Detect which cell encompasses the target text, then output its (X, Y) center coordinate. 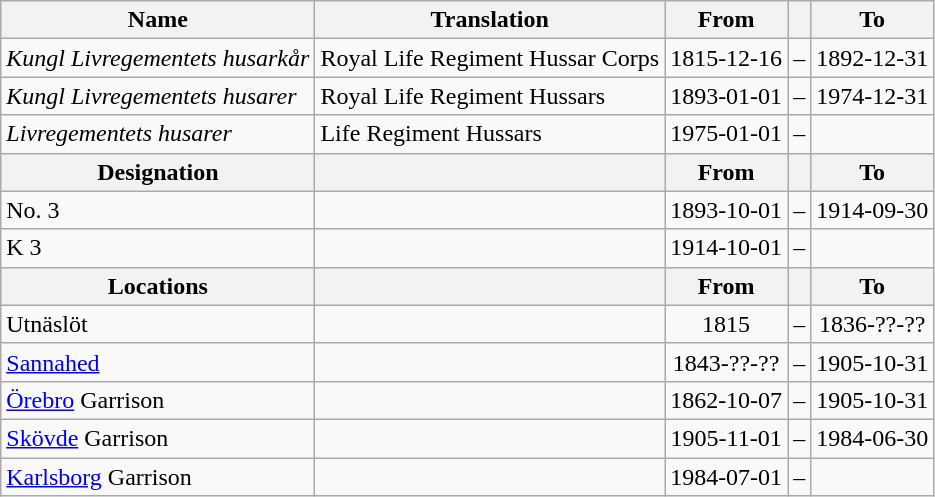
Name (158, 20)
Skövde Garrison (158, 438)
Utnäslöt (158, 324)
No. 3 (158, 210)
1893-01-01 (726, 96)
1905-11-01 (726, 438)
1914-10-01 (726, 248)
Translation (490, 20)
K 3 (158, 248)
Designation (158, 172)
1815 (726, 324)
1843-??-?? (726, 362)
Locations (158, 286)
1914-09-30 (872, 210)
1975-01-01 (726, 134)
Sannahed (158, 362)
1815-12-16 (726, 58)
Kungl Livregementets husarer (158, 96)
Royal Life Regiment Hussars (490, 96)
Livregementets husarer (158, 134)
Life Regiment Hussars (490, 134)
1836-??-?? (872, 324)
Royal Life Regiment Hussar Corps (490, 58)
1862-10-07 (726, 400)
1984-06-30 (872, 438)
1974-12-31 (872, 96)
1984-07-01 (726, 477)
1893-10-01 (726, 210)
1892-12-31 (872, 58)
Kungl Livregementets husarkår (158, 58)
Örebro Garrison (158, 400)
Karlsborg Garrison (158, 477)
